Search for the cell housing the specified text and yield its (X, Y) center coordinate. 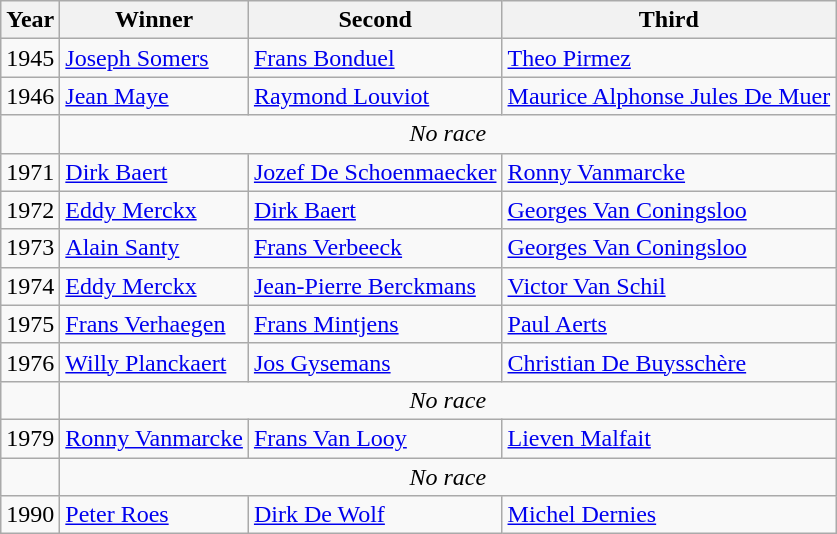
1946 (30, 96)
Maurice Alphonse Jules De Muer (669, 96)
Willy Planckaert (154, 362)
1979 (30, 438)
Year (30, 20)
1990 (30, 515)
Frans Verbeeck (375, 248)
Jean-Pierre Berckmans (375, 286)
1974 (30, 286)
Michel Dernies (669, 515)
1973 (30, 248)
Frans Mintjens (375, 324)
Frans Verhaegen (154, 324)
Joseph Somers (154, 58)
Peter Roes (154, 515)
1945 (30, 58)
1971 (30, 172)
1976 (30, 362)
Frans Bonduel (375, 58)
Dirk De Wolf (375, 515)
Jos Gysemans (375, 362)
1975 (30, 324)
Frans Van Looy (375, 438)
Winner (154, 20)
Alain Santy (154, 248)
Raymond Louviot (375, 96)
Christian De Buysschère (669, 362)
Victor Van Schil (669, 286)
Jozef De Schoenmaecker (375, 172)
Theo Pirmez (669, 58)
Jean Maye (154, 96)
Paul Aerts (669, 324)
Lieven Malfait (669, 438)
Second (375, 20)
1972 (30, 210)
Third (669, 20)
